Search for the cell housing the specified text and yield its [x, y] center coordinate. 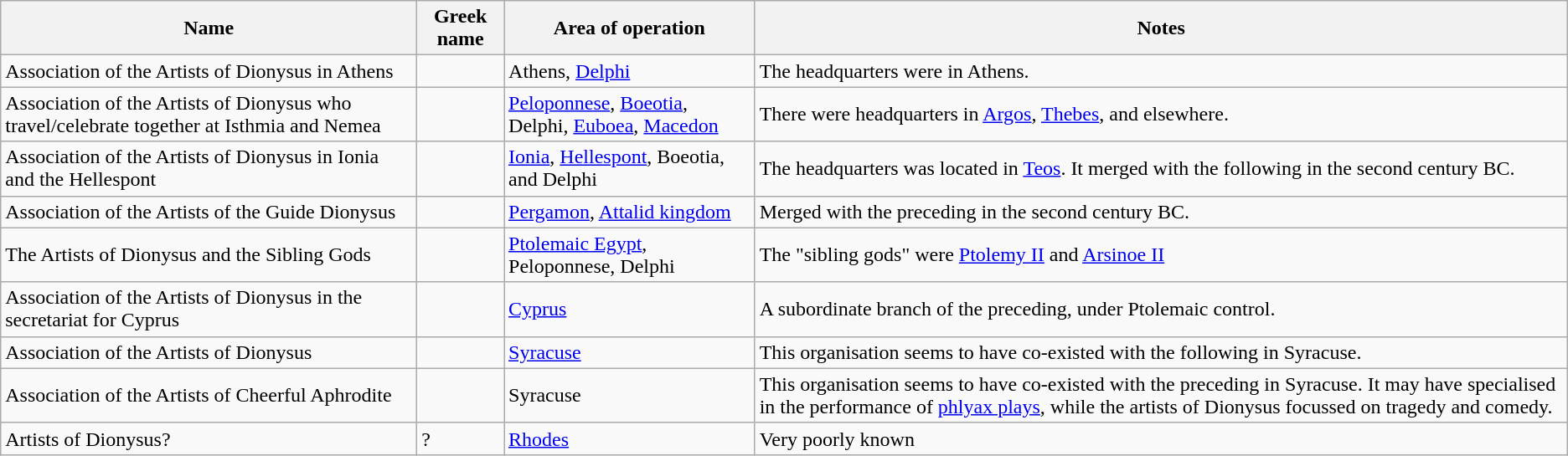
Association of the Artists of Dionysus [209, 352]
Ptolemaic Egypt, Peloponnese, Delphi [630, 254]
The headquarters were in Athens. [1161, 71]
Peloponnese, Boeotia, Delphi, Euboea, Macedon [630, 114]
Athens, Delphi [630, 71]
Area of operation [630, 28]
Rhodes [630, 438]
Cyprus [630, 310]
The headquarters was located in Teos. It merged with the following in the second century BC. [1161, 169]
The Artists of Dionysus and the Sibling Gods [209, 254]
There were headquarters in Argos, Thebes, and elsewhere. [1161, 114]
? [461, 438]
Association of the Artists of Dionysus who travel/celebrate together at Isthmia and Nemea [209, 114]
Ionia, Hellespont, Boeotia, and Delphi [630, 169]
The "sibling gods" were Ptolemy II and Arsinoe II [1161, 254]
Very poorly known [1161, 438]
A subordinate branch of the preceding, under Ptolemaic control. [1161, 310]
This organisation seems to have co-existed with the following in Syracuse. [1161, 352]
Artists of Dionysus? [209, 438]
Notes [1161, 28]
Association of the Artists of Dionysus in Athens [209, 71]
Association of the Artists of Dionysus in the secretariat for Cyprus [209, 310]
Association of the Artists of Dionysus in Ionia and the Hellespont [209, 169]
Association of the Artists of Cheerful Aphrodite [209, 395]
Pergamon, Attalid kingdom [630, 212]
Greek name [461, 28]
Merged with the preceding in the second century BC. [1161, 212]
Name [209, 28]
Association of the Artists of the Guide Dionysus [209, 212]
